From the cell containing the given text, extract its center point as [x, y] coordinate. 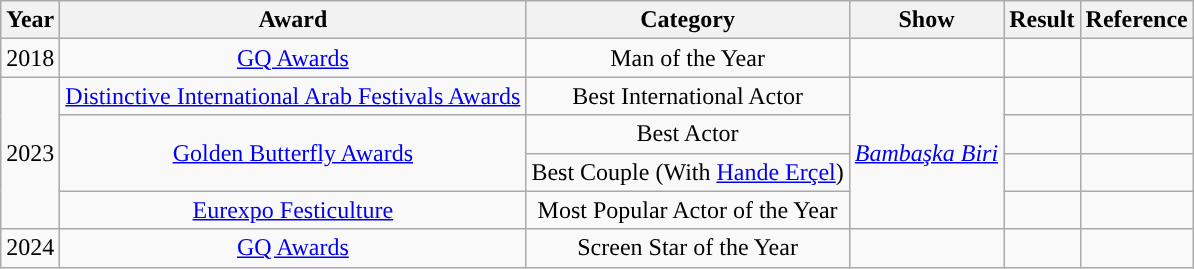
Eurexpo Festiculture [293, 210]
2023 [30, 153]
Best International Actor [688, 96]
Best Actor [688, 134]
Show [926, 20]
Man of the Year [688, 58]
2018 [30, 58]
Bambaşka Biri [926, 153]
Year [30, 20]
Result [1042, 20]
Award [293, 20]
Golden Butterfly Awards [293, 153]
Most Popular Actor of the Year [688, 210]
Screen Star of the Year [688, 248]
Category [688, 20]
Best Couple (With Hande Erçel) [688, 172]
Distinctive International Arab Festivals Awards [293, 96]
2024 [30, 248]
Reference [1136, 20]
